Detect which cell encompasses the target text, then output its (X, Y) center coordinate. 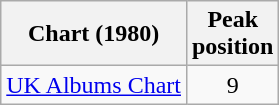
9 (232, 85)
UK Albums Chart (94, 85)
Peakposition (232, 34)
Chart (1980) (94, 34)
